From the cell containing the given text, extract its center point as (x, y) coordinate. 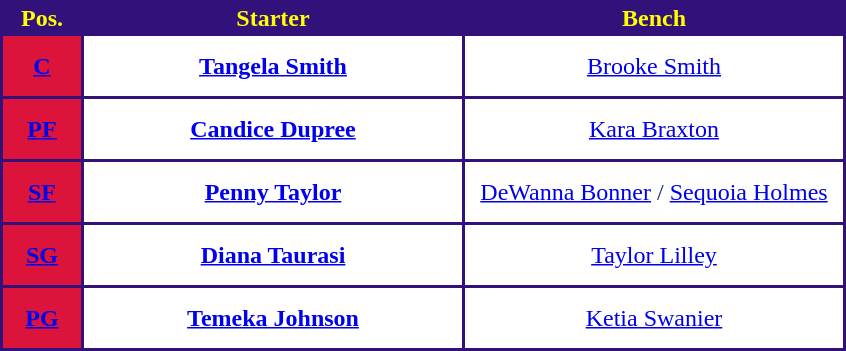
PG (42, 318)
Ketia Swanier (654, 318)
Brooke Smith (654, 66)
Starter (273, 18)
SG (42, 255)
SF (42, 192)
Temeka Johnson (273, 318)
PF (42, 129)
Pos. (42, 18)
Bench (654, 18)
Kara Braxton (654, 129)
Diana Taurasi (273, 255)
Taylor Lilley (654, 255)
Penny Taylor (273, 192)
Tangela Smith (273, 66)
C (42, 66)
Candice Dupree (273, 129)
DeWanna Bonner / Sequoia Holmes (654, 192)
